Extract the (X, Y) coordinate from the center of the cell holding the provided text.  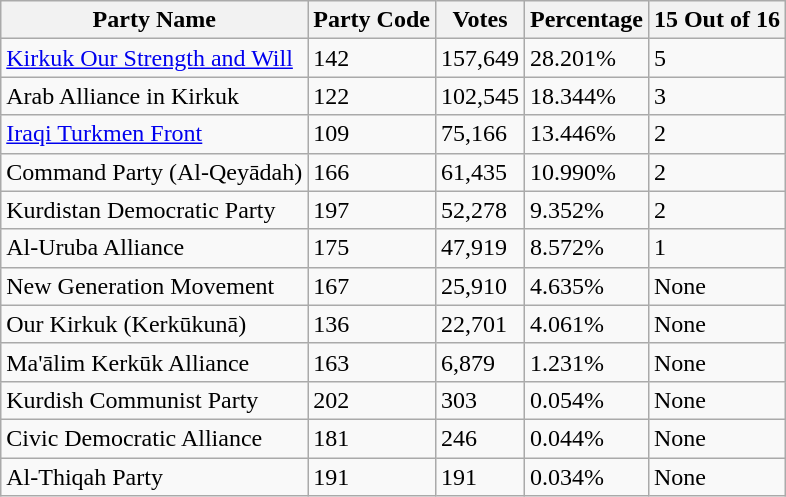
1.231% (587, 362)
13.446% (587, 134)
Civic Democratic Alliance (154, 438)
Kirkuk Our Strength and Will (154, 58)
0.034% (587, 477)
175 (372, 248)
Command Party (Al-Qeyādah) (154, 172)
52,278 (480, 210)
28.201% (587, 58)
246 (480, 438)
197 (372, 210)
4.635% (587, 286)
Party Code (372, 20)
Percentage (587, 20)
4.061% (587, 324)
Al-Uruba Alliance (154, 248)
167 (372, 286)
15 Out of 16 (716, 20)
157,649 (480, 58)
8.572% (587, 248)
109 (372, 134)
303 (480, 400)
Kurdish Communist Party (154, 400)
5 (716, 58)
61,435 (480, 172)
10.990% (587, 172)
102,545 (480, 96)
9.352% (587, 210)
0.054% (587, 400)
Ma'ālim Kerkūk Alliance (154, 362)
Kurdistan Democratic Party (154, 210)
22,701 (480, 324)
Our Kirkuk (Kerkūkunā) (154, 324)
75,166 (480, 134)
6,879 (480, 362)
Arab Alliance in Kirkuk (154, 96)
New Generation Movement (154, 286)
Party Name (154, 20)
202 (372, 400)
142 (372, 58)
47,919 (480, 248)
Al-Thiqah Party (154, 477)
163 (372, 362)
181 (372, 438)
3 (716, 96)
Iraqi Turkmen Front (154, 134)
0.044% (587, 438)
136 (372, 324)
166 (372, 172)
122 (372, 96)
25,910 (480, 286)
Votes (480, 20)
1 (716, 248)
18.344% (587, 96)
